From the cell containing the given text, extract its center point as (X, Y) coordinate. 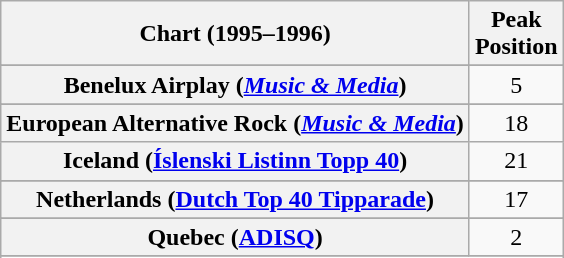
Chart (1995–1996) (236, 34)
18 (516, 123)
Quebec (ADISQ) (236, 237)
5 (516, 85)
Benelux Airplay (Music & Media) (236, 85)
Iceland (Íslenski Listinn Topp 40) (236, 161)
17 (516, 199)
2 (516, 237)
Netherlands (Dutch Top 40 Tipparade) (236, 199)
21 (516, 161)
PeakPosition (516, 34)
European Alternative Rock (Music & Media) (236, 123)
